Find where the given text appears and provide that cell's center as (x, y) coordinate. 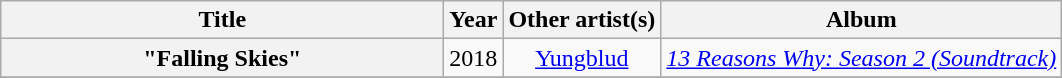
Year (474, 20)
2018 (474, 58)
13 Reasons Why: Season 2 (Soundtrack) (862, 58)
Album (862, 20)
Other artist(s) (582, 20)
Title (222, 20)
Yungblud (582, 58)
"Falling Skies" (222, 58)
